Return the [X, Y] coordinate for the center point of the cell that contains the specified text.  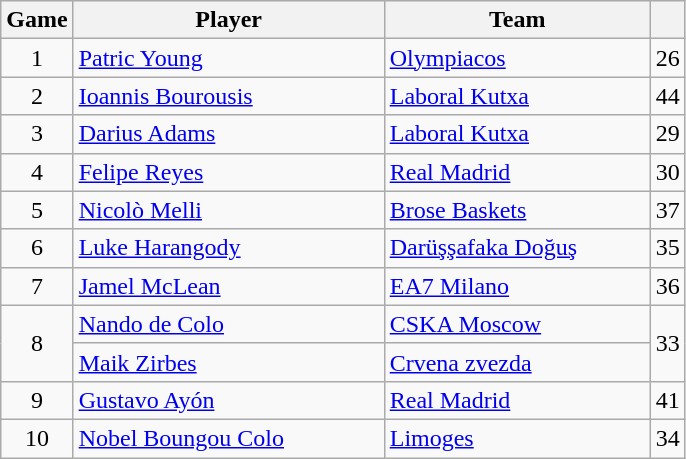
Luke Harangody [228, 248]
6 [37, 248]
3 [37, 134]
1 [37, 58]
26 [668, 58]
Limoges [517, 438]
Game [37, 20]
Nicolò Melli [228, 210]
5 [37, 210]
30 [668, 172]
CSKA Moscow [517, 324]
Team [517, 20]
36 [668, 286]
37 [668, 210]
Olympiacos [517, 58]
Brose Baskets [517, 210]
Jamel McLean [228, 286]
Nobel Boungou Colo [228, 438]
Darius Adams [228, 134]
Ioannis Bourousis [228, 96]
Felipe Reyes [228, 172]
7 [37, 286]
Gustavo Ayón [228, 400]
Player [228, 20]
EA7 Milano [517, 286]
34 [668, 438]
Darüşşafaka Doğuş [517, 248]
Maik Zirbes [228, 362]
29 [668, 134]
Nando de Colo [228, 324]
41 [668, 400]
44 [668, 96]
35 [668, 248]
Patric Young [228, 58]
10 [37, 438]
8 [37, 343]
4 [37, 172]
Crvena zvezda [517, 362]
9 [37, 400]
2 [37, 96]
33 [668, 343]
